Return the (x, y) coordinate for the center point of the cell that contains the specified text.  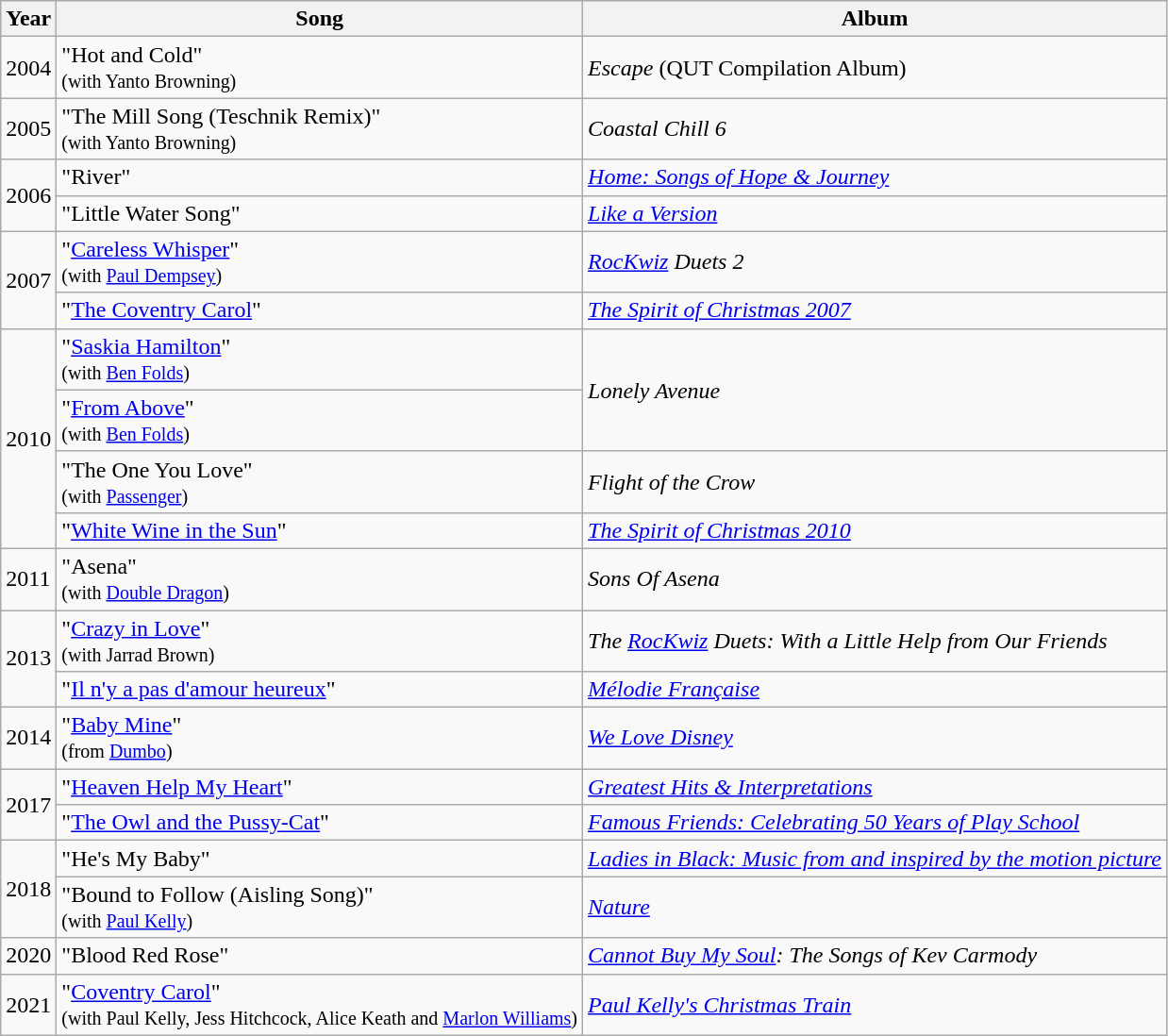
Album (876, 19)
Paul Kelly's Christmas Train (876, 1004)
Coastal Chill 6 (876, 128)
Flight of the Crow (876, 481)
2011 (28, 579)
"The Mill Song (Teschnik Remix)"(with Yanto Browning) (320, 128)
"Blood Red Rose" (320, 956)
"Bound to Follow (Aisling Song)"(with Paul Kelly) (320, 908)
2017 (28, 805)
Famous Friends: Celebrating 50 Years of Play School (876, 823)
2007 (28, 279)
2006 (28, 195)
Mélodie Française (876, 690)
"The One You Love"(with Passenger) (320, 481)
"Asena"(with Double Dragon) (320, 579)
"Il n'y a pas d'amour heureux" (320, 690)
Lonely Avenue (876, 390)
2014 (28, 738)
2005 (28, 128)
"River" (320, 177)
The Spirit of Christmas 2010 (876, 530)
"Saskia Hamilton"(with Ben Folds) (320, 359)
Sons Of Asena (876, 579)
We Love Disney (876, 738)
"Heaven Help My Heart" (320, 787)
The Spirit of Christmas 2007 (876, 310)
Year (28, 19)
"Hot and Cold" (with Yanto Browning) (320, 68)
"Little Water Song" (320, 213)
2018 (28, 889)
Greatest Hits & Interpretations (876, 787)
"The Coventry Carol" (320, 310)
"He's My Baby" (320, 859)
"Coventry Carol" (with Paul Kelly, Jess Hitchcock, Alice Keath and Marlon Williams) (320, 1004)
2021 (28, 1004)
Song (320, 19)
RocKwiz Duets 2 (876, 262)
"The Owl and the Pussy-Cat" (320, 823)
Escape (QUT Compilation Album) (876, 68)
Ladies in Black: Music from and inspired by the motion picture (876, 859)
"White Wine in the Sun" (320, 530)
2020 (28, 956)
"From Above"(with Ben Folds) (320, 421)
Like a Version (876, 213)
2010 (28, 438)
2004 (28, 68)
Cannot Buy My Soul: The Songs of Kev Carmody (876, 956)
"Baby Mine"(from Dumbo) (320, 738)
"Careless Whisper" (with Paul Dempsey) (320, 262)
"Crazy in Love"(with Jarrad Brown) (320, 640)
2013 (28, 659)
The RocKwiz Duets: With a Little Help from Our Friends (876, 640)
Home: Songs of Hope & Journey (876, 177)
Nature (876, 908)
